Pinpoint the cell where the given text exists, returning its [X, Y] midpoint coordinate. 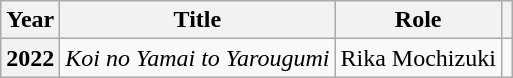
Title [198, 20]
2022 [30, 58]
Year [30, 20]
Koi no Yamai to Yarougumi [198, 58]
Role [418, 20]
Rika Mochizuki [418, 58]
